Search for the cell housing the specified text and yield its (x, y) center coordinate. 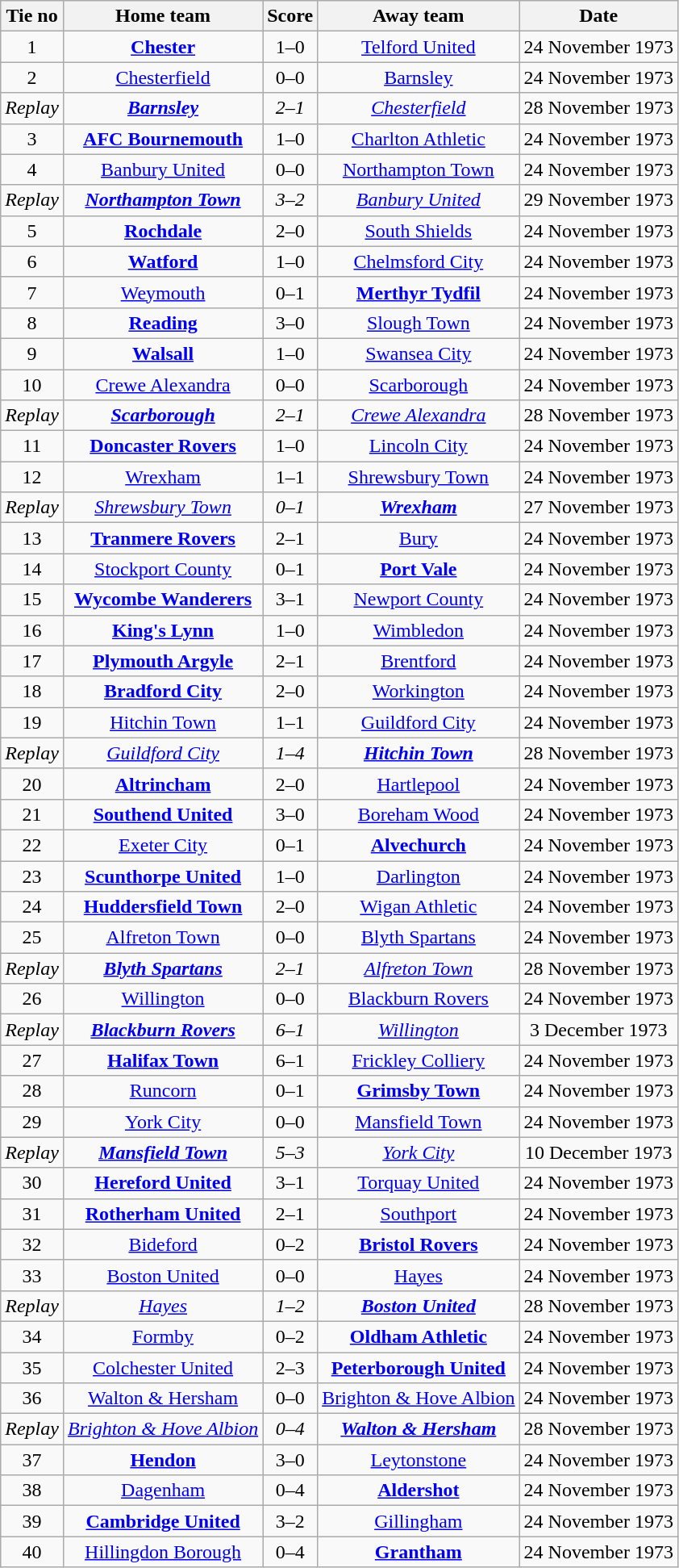
25 (32, 938)
Bristol Rovers (419, 1244)
Watford (163, 261)
Date (598, 16)
Grantham (419, 1552)
Wimbledon (419, 630)
Colchester United (163, 1368)
Huddersfield Town (163, 907)
South Shields (419, 231)
Reading (163, 323)
Charlton Athletic (419, 139)
29 November 1973 (598, 200)
Formby (163, 1336)
Southport (419, 1214)
Port Vale (419, 569)
Dagenham (163, 1491)
1–4 (290, 753)
Chester (163, 47)
Lincoln City (419, 446)
King's Lynn (163, 630)
21 (32, 814)
Rochdale (163, 231)
36 (32, 1399)
24 (32, 907)
AFC Bournemouth (163, 139)
Cambridge United (163, 1521)
29 (32, 1122)
Boreham Wood (419, 814)
13 (32, 538)
3 December 1973 (598, 1030)
Tie no (32, 16)
Rotherham United (163, 1214)
Tranmere Rovers (163, 538)
Chelmsford City (419, 261)
Wycombe Wanderers (163, 600)
12 (32, 477)
Aldershot (419, 1491)
Hartlepool (419, 784)
Merthyr Tydfil (419, 292)
Hendon (163, 1460)
Torquay United (419, 1183)
Scunthorpe United (163, 876)
Weymouth (163, 292)
Gillingham (419, 1521)
30 (32, 1183)
Bury (419, 538)
Frickley Colliery (419, 1060)
Bradford City (163, 692)
17 (32, 661)
Alvechurch (419, 845)
Southend United (163, 814)
19 (32, 722)
Hereford United (163, 1183)
9 (32, 353)
Walsall (163, 353)
Telford United (419, 47)
39 (32, 1521)
Grimsby Town (419, 1091)
32 (32, 1244)
4 (32, 169)
Oldham Athletic (419, 1336)
18 (32, 692)
3 (32, 139)
10 (32, 385)
8 (32, 323)
31 (32, 1214)
Score (290, 16)
33 (32, 1275)
27 November 1973 (598, 508)
Stockport County (163, 569)
38 (32, 1491)
1–2 (290, 1306)
1 (32, 47)
40 (32, 1552)
Exeter City (163, 845)
Leytonstone (419, 1460)
Plymouth Argyle (163, 661)
Darlington (419, 876)
Peterborough United (419, 1368)
26 (32, 999)
Bideford (163, 1244)
5–3 (290, 1152)
Away team (419, 16)
Brentford (419, 661)
37 (32, 1460)
2–3 (290, 1368)
Hillingdon Borough (163, 1552)
27 (32, 1060)
Halifax Town (163, 1060)
Workington (419, 692)
11 (32, 446)
Newport County (419, 600)
20 (32, 784)
5 (32, 231)
Runcorn (163, 1091)
6 (32, 261)
23 (32, 876)
Wigan Athletic (419, 907)
22 (32, 845)
Home team (163, 16)
16 (32, 630)
2 (32, 77)
34 (32, 1336)
10 December 1973 (598, 1152)
15 (32, 600)
Slough Town (419, 323)
14 (32, 569)
35 (32, 1368)
Altrincham (163, 784)
7 (32, 292)
Doncaster Rovers (163, 446)
Swansea City (419, 353)
28 (32, 1091)
